Detect which cell encompasses the target text, then output its (X, Y) center coordinate. 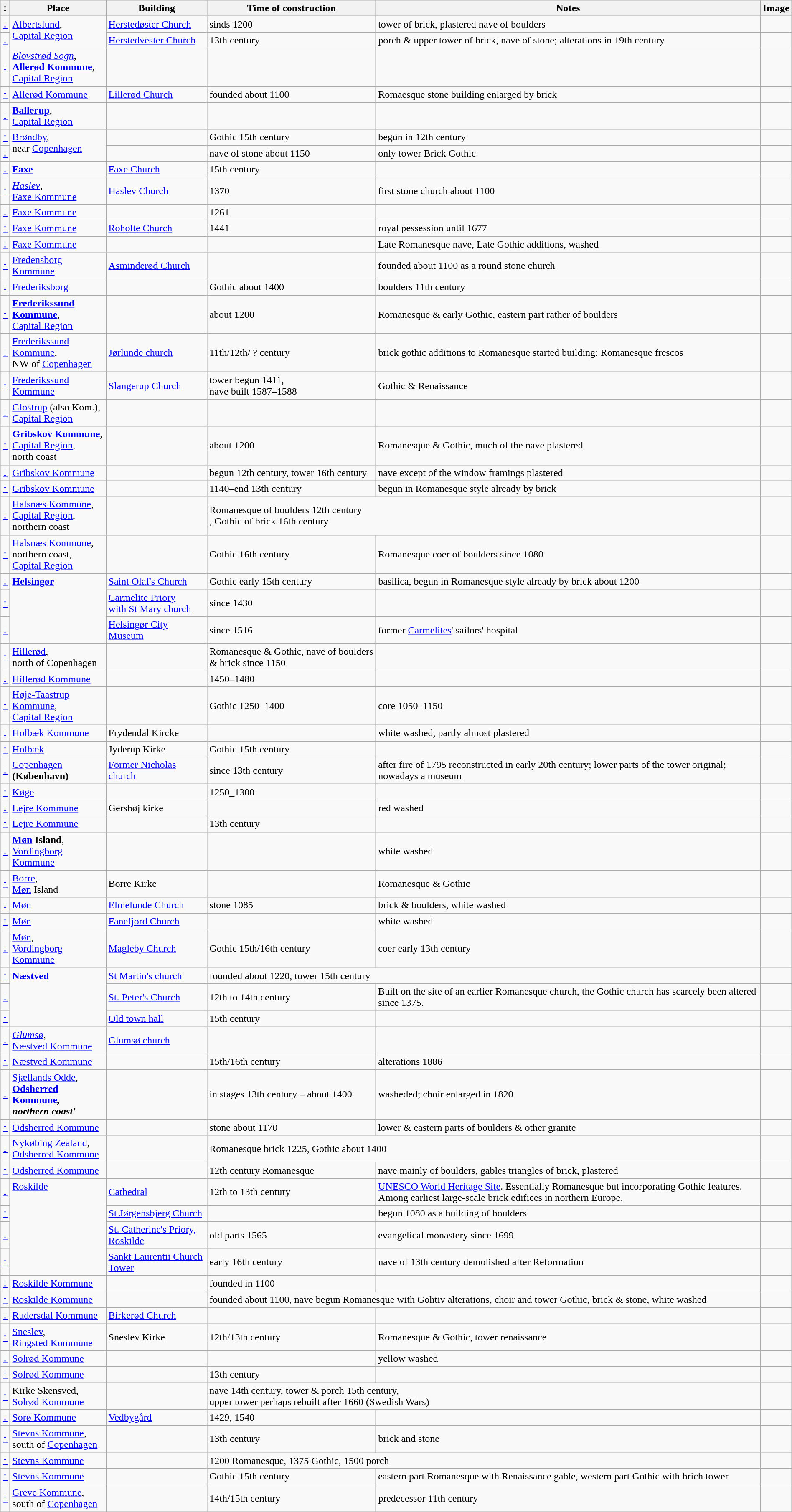
Ballerup, Capital Region (58, 116)
royal pessession until 1677 (568, 228)
lower & eastern parts of boulders & other granite (568, 1127)
Haslev Church (157, 190)
Romanesque & early Gothic, eastern part rather of boulders (568, 314)
Borre Kirke (157, 884)
nave mainly of boulders, gables triangles of brick, plastered (568, 1170)
Notes (568, 8)
Næstved (58, 997)
nave of 13th century demolished after Reformation (568, 1262)
Roskilde (58, 1227)
Frederikssund Kommune, Capital Region (58, 314)
Romanesque coer of boulders since 1080 (568, 554)
washeded; choir enlarged in 1820 (568, 1095)
Late Romanesque nave, Late Gothic additions, washed (568, 244)
Blovstrød Sogn, Allerød Kommune, Capital Region (58, 67)
nave of stone about 1150 (292, 153)
Former Nicholas church (157, 771)
12th to 14th century (292, 997)
Haslev, Faxe Kommune (58, 190)
Borre, Møn Island (58, 884)
Brøndby, near Copenhagen (58, 145)
sinds 1200 (292, 24)
Jyderup Kirke (157, 749)
↕ (5, 8)
old parts 1565 (292, 1235)
begun in 12th century (568, 137)
1250_1300 (292, 792)
Old town hall (157, 1018)
Holbæk (58, 749)
Glumsø, Næstved Kommune (58, 1040)
Romaesque stone building enlarged by brick (568, 94)
begun 1080 as a building of boulders (568, 1213)
former Carmelites' sailors' hospital (568, 630)
founded about 1100 as a round stone church (568, 266)
since 13th century (292, 771)
founded in 1100 (292, 1284)
Vedbygård (157, 1418)
Copenhagen(København) (58, 771)
Køge (58, 792)
1429, 1540 (292, 1418)
Saint Olaf's Church (157, 581)
Fanefjord Church (157, 921)
15th/16th century (292, 1062)
Romanesque & Gothic, tower renaissance (568, 1337)
1200 Romanesque, 1375 Gothic, 1500 porch (484, 1461)
Kirke Skensved, Solrød Kommune (58, 1395)
tower begun 1411,nave built 1587–1588 (292, 386)
Høje-Taastrup Kommune, Capital Region (58, 706)
Time of construction (292, 8)
UNESCO World Heritage Site. Essentially Romanesque but incorporating Gothic features. Among earliest large-scale brick edifices in northern Europe. (568, 1192)
Frederikssund Kommune (58, 386)
Frederikssund Kommune, NW of Copenhagen (58, 353)
Image (776, 8)
Sneslev, Ringsted Kommune (58, 1337)
only tower Brick Gothic (568, 153)
evangelical monastery since 1699 (568, 1235)
basilica, begun in Romanesque style already by brick about 1200 (568, 581)
Gribskov Kommune, Capital Region, north coast (58, 446)
12th to 13th century (292, 1192)
porch & upper tower of brick, nave of stone; alterations in 19th century (568, 40)
Place (58, 8)
Gothic & Renaissance (568, 386)
alterations 1886 (568, 1062)
Allerød Kommune (58, 94)
Sneslev Kirke (157, 1337)
Romanesque brick 1225, Gothic about 1400 (484, 1149)
St Jørgensbjerg Church (157, 1213)
Sankt Laurentii Church Tower (157, 1262)
Stevns Kommune,south of Copenhagen (58, 1439)
Slangerup Church (157, 386)
Halsnæs Kommune, northern coast, Capital Region (58, 554)
Faxe Church (157, 169)
in stages 13th century – about 1400 (292, 1095)
Møn Island, Vordingborg Kommune (58, 851)
Glumsø church (157, 1040)
after fire of 1795 reconstructed in early 20th century; lower parts of the tower original; nowadays a museum (568, 771)
predecessor 11th century (568, 1498)
Building (157, 8)
nave except of the window framings plastered (568, 473)
Sorø Kommune (58, 1418)
Herstedøster Church (157, 24)
12th/13th century (292, 1337)
Herstedvester Church (157, 40)
brick gothic additions to Romanesque started building; Romanesque frescos (568, 353)
1261 (292, 212)
Greve Kommune, south of Copenhagen (58, 1498)
Albertslund, Capital Region (58, 32)
Cathedral (157, 1192)
Romanesque & Gothic (568, 884)
stone about 1170 (292, 1127)
St. Catherine's Priory, Roskilde (157, 1235)
Gothic 1250–1400 (292, 706)
Carmelite Priorywith St Mary church (157, 603)
Romanesque & Gothic, nave of boulders & brick since 1150 (292, 657)
Gothic 15th/16th century (292, 948)
stone 1085 (292, 905)
Gothic about 1400 (292, 287)
Frederiksborg (58, 287)
Magleby Church (157, 948)
Elmelunde Church (157, 905)
1441 (292, 228)
Lillerød Church (157, 94)
Sjællands Odde, Odsherred Kommune,northern coast' (58, 1095)
boulders 11th century (568, 287)
red washed (568, 808)
Gothic 16th century (292, 554)
founded about 1100, nave begun Romanesque with Gohtiv alterations, choir and tower Gothic, brick & stone, white washed (484, 1299)
Holbæk Kommune (58, 733)
brick and stone (568, 1439)
begun 12th century, tower 16th century (292, 473)
since 1516 (292, 630)
Nykøbing Zealand, Odsherred Kommune (58, 1149)
Faxe (58, 169)
Romanesque of boulders 12th century, Gothic of brick 16th century (484, 516)
14th/15th century (292, 1498)
eastern part Romanesque with Renaissance gable, western part Gothic with brich tower (568, 1477)
1450–1480 (292, 679)
Møn, Vordingborg Kommune (58, 948)
coer early 13th century (568, 948)
Rudersdal Kommune (58, 1315)
Fredensborg Kommune (58, 266)
Helsingør City Museum (157, 630)
1140–end 13th century (292, 489)
Helsingør (58, 608)
since 1430 (292, 603)
Romanesque & Gothic, much of the nave plastered (568, 446)
Asminderød Church (157, 266)
St. Peter's Church (157, 997)
Næstved Kommune (58, 1062)
tower of brick, plastered nave of boulders (568, 24)
Glostrup (also Kom.), Capital Region (58, 413)
St Martin's church (157, 975)
1370 (292, 190)
Birkerød Church (157, 1315)
Halsnæs Kommune, Capital Region, northern coast (58, 516)
Gershøj kirke (157, 808)
Jørlunde church (157, 353)
white washed, partly almost plastered (568, 733)
Frydendal Kircke (157, 733)
Gothic early 15th century (292, 581)
founded about 1100 (292, 94)
12th century Romanesque (292, 1170)
first stone church about 1100 (568, 190)
founded about 1220, tower 15th century (484, 975)
Hillerød, north of Copenhagen (58, 657)
core 1050–1150 (568, 706)
yellow washed (568, 1358)
brick & boulders, white washed (568, 905)
11th/12th/ ? century (292, 353)
early 16th century (292, 1262)
Roholte Church (157, 228)
begun in Romanesque style already by brick (568, 489)
nave 14th century, tower & porch 15th century, upper tower perhaps rebuilt after 1660 (Swedish Wars) (484, 1395)
Built on the site of an earlier Romanesque church, the Gothic church has scarcely been altered since 1375. (568, 997)
Hillerød Kommune (58, 679)
